Identify which cell holds the provided text, then report its (X, Y) central coordinate. 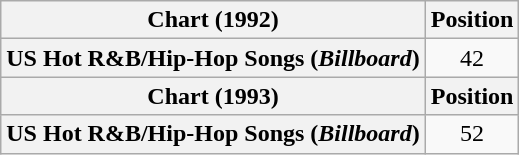
Chart (1992) (213, 20)
Chart (1993) (213, 96)
52 (472, 134)
42 (472, 58)
